Output the [x, y] coordinate of the center of the cell containing the given text.  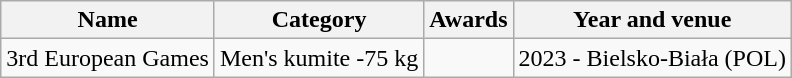
Awards [468, 20]
Name [108, 20]
Year and venue [652, 20]
2023 - Bielsko-Biała (POL) [652, 58]
Category [318, 20]
Men's kumite -75 kg [318, 58]
3rd European Games [108, 58]
